Detect which cell encompasses the target text, then output its [x, y] center coordinate. 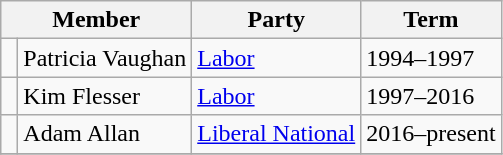
2016–present [431, 134]
Kim Flesser [105, 96]
Adam Allan [105, 134]
Member [96, 20]
1997–2016 [431, 96]
Term [431, 20]
Liberal National [276, 134]
Patricia Vaughan [105, 58]
Party [276, 20]
1994–1997 [431, 58]
